For the text-containing cell, return its midpoint in [x, y] coordinate format. 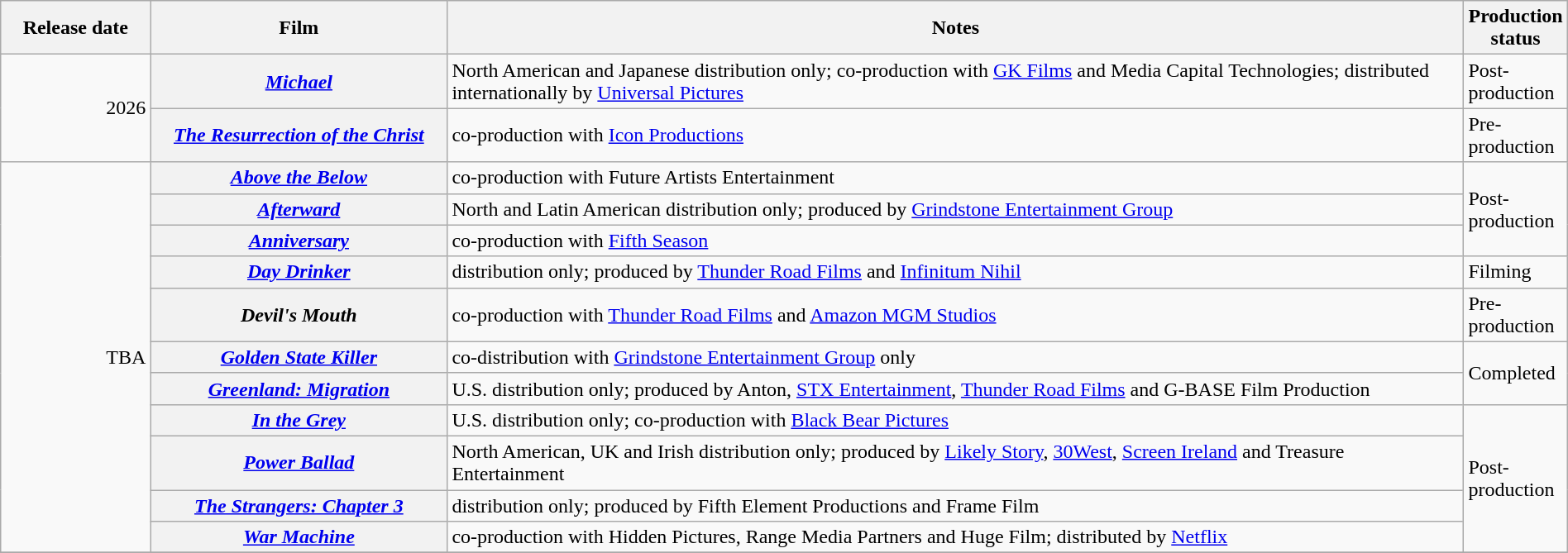
Power Ballad [299, 463]
Anniversary [299, 241]
Filming [1515, 272]
Production status [1515, 28]
War Machine [299, 537]
co-production with Thunder Road Films and Amazon MGM Studios [956, 314]
North and Latin American distribution only; produced by Grindstone Entertainment Group [956, 209]
co-production with Hidden Pictures, Range Media Partners and Huge Film; distributed by Netflix [956, 537]
Michael [299, 81]
co-production with Icon Productions [956, 136]
co-production with Fifth Season [956, 241]
The Resurrection of the Christ [299, 136]
TBA [76, 357]
U.S. distribution only; co-production with Black Bear Pictures [956, 420]
Day Drinker [299, 272]
Afterward [299, 209]
North American, UK and Irish distribution only; produced by Likely Story, 30West, Screen Ireland and Treasure Entertainment [956, 463]
Devil's Mouth [299, 314]
Golden State Killer [299, 357]
distribution only; produced by Fifth Element Productions and Frame Film [956, 505]
Above the Below [299, 178]
co-production with Future Artists Entertainment [956, 178]
Greenland: Migration [299, 389]
Release date [76, 28]
distribution only; produced by Thunder Road Films and Infinitum Nihil [956, 272]
Completed [1515, 373]
2026 [76, 108]
co-distribution with Grindstone Entertainment Group only [956, 357]
U.S. distribution only; produced by Anton, STX Entertainment, Thunder Road Films and G-BASE Film Production [956, 389]
Film [299, 28]
The Strangers: Chapter 3 [299, 505]
Notes [956, 28]
In the Grey [299, 420]
